Return (X, Y) of the center of cell containing provided text 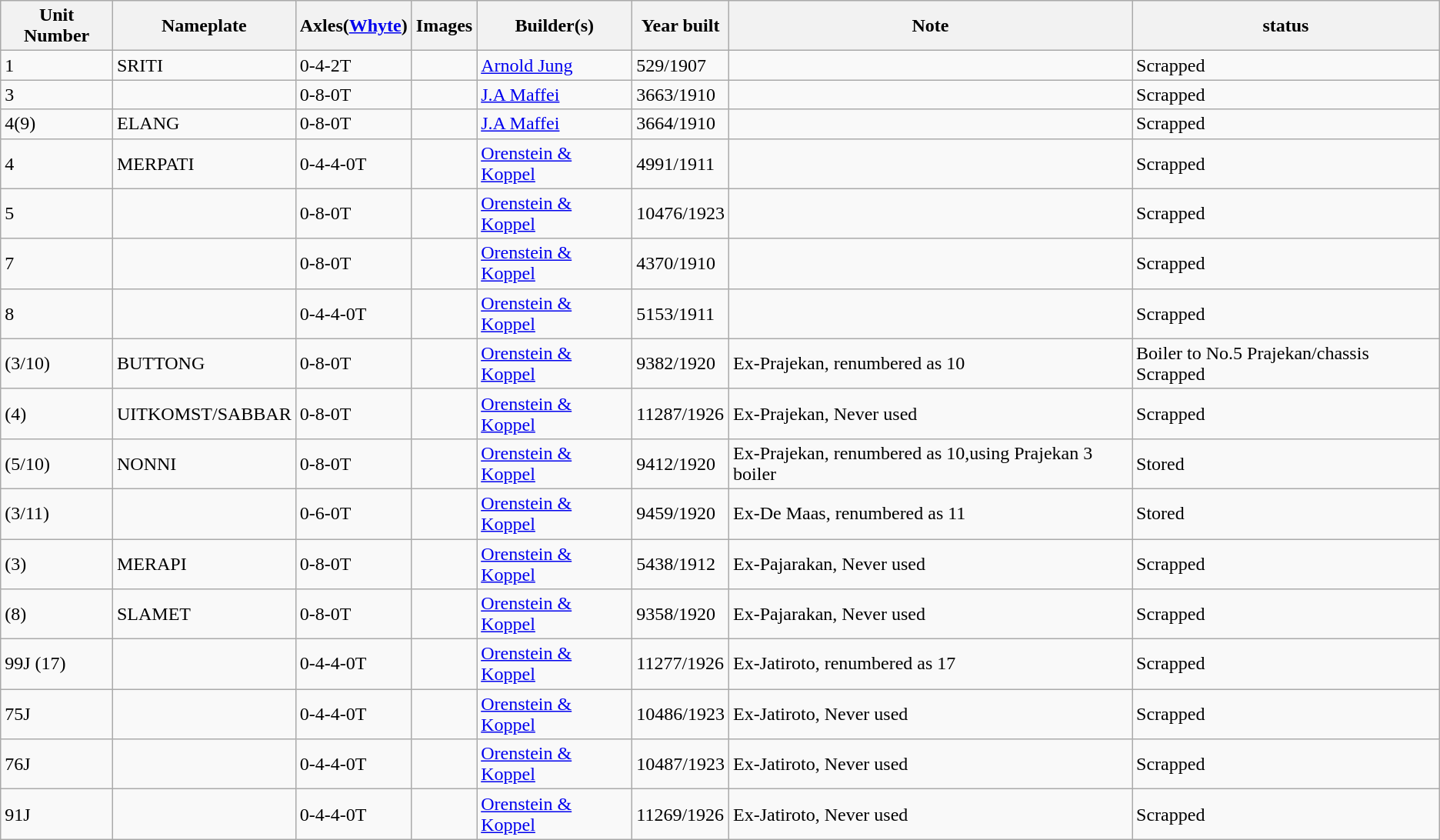
Ex-Prajekan, renumbered as 10,using Prajekan 3 boiler (931, 463)
11269/1926 (681, 814)
75J (57, 714)
(4) (57, 414)
SLAMET (204, 614)
4(9) (57, 124)
9412/1920 (681, 463)
Year built (681, 26)
Ex-Jatiroto, renumbered as 17 (931, 665)
10486/1923 (681, 714)
Unit Number (57, 26)
ELANG (204, 124)
11287/1926 (681, 414)
MERPATI (204, 163)
(3) (57, 563)
4 (57, 163)
UITKOMST/SABBAR (204, 414)
10476/1923 (681, 214)
529/1907 (681, 65)
(3/10) (57, 363)
Images (444, 26)
10487/1923 (681, 765)
5438/1912 (681, 563)
Ex-Prajekan, renumbered as 10 (931, 363)
(5/10) (57, 463)
Axles(Whyte) (354, 26)
4991/1911 (681, 163)
BUTTONG (204, 363)
(3/11) (57, 514)
76J (57, 765)
status (1286, 26)
9358/1920 (681, 614)
0-4-2T (354, 65)
99J (17) (57, 665)
1 (57, 65)
Builder(s) (555, 26)
Nameplate (204, 26)
7 (57, 263)
5153/1911 (681, 314)
Arnold Jung (555, 65)
SRITI (204, 65)
NONNI (204, 463)
4370/1910 (681, 263)
9459/1920 (681, 514)
3664/1910 (681, 124)
3 (57, 95)
3663/1910 (681, 95)
9382/1920 (681, 363)
Boiler to No.5 Prajekan/chassis Scrapped (1286, 363)
8 (57, 314)
Note (931, 26)
(8) (57, 614)
5 (57, 214)
MERAPI (204, 563)
91J (57, 814)
Ex-Prajekan, Never used (931, 414)
Ex-De Maas, renumbered as 11 (931, 514)
0-6-0T (354, 514)
11277/1926 (681, 665)
